Extract the [X, Y] coordinate from the center of the cell holding the provided text.  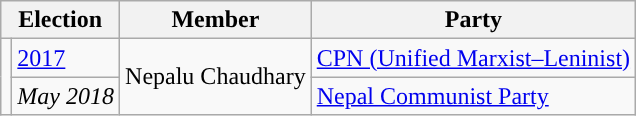
CPN (Unified Marxist–Leninist) [473, 58]
2017 [66, 58]
Nepalu Chaudhary [216, 77]
Nepal Communist Party [473, 96]
Member [216, 20]
Election [60, 20]
May 2018 [66, 96]
Party [473, 20]
